Capture the cell that displays the provided text and extract its [X, Y] central coordinate. 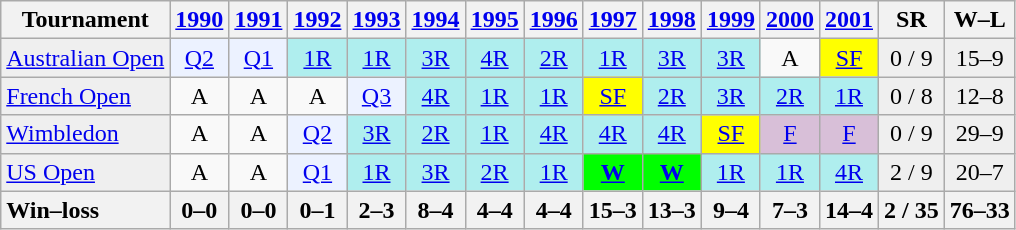
2000 [790, 20]
76–33 [980, 210]
W–L [980, 20]
Wimbledon [86, 134]
Q3 [376, 96]
12–8 [980, 96]
7–3 [790, 210]
Win–loss [86, 210]
13–3 [672, 210]
15–9 [980, 58]
French Open [86, 96]
1995 [494, 20]
1997 [612, 20]
20–7 [980, 172]
Australian Open [86, 58]
14–4 [848, 210]
US Open [86, 172]
1996 [554, 20]
1992 [318, 20]
1999 [730, 20]
2 / 9 [912, 172]
2001 [848, 20]
2 / 35 [912, 210]
0 / 8 [912, 96]
2–3 [376, 210]
1990 [200, 20]
29–9 [980, 134]
1994 [436, 20]
0–1 [318, 210]
15–3 [612, 210]
1998 [672, 20]
9–4 [730, 210]
Tournament [86, 20]
8–4 [436, 210]
1993 [376, 20]
SR [912, 20]
1991 [258, 20]
